Return the [X, Y] coordinate for the center point of the cell that contains the specified text.  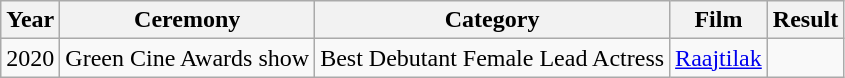
Raajtilak [719, 58]
Film [719, 20]
2020 [30, 58]
Year [30, 20]
Result [805, 20]
Best Debutant Female Lead Actress [492, 58]
Ceremony [188, 20]
Category [492, 20]
Green Cine Awards show [188, 58]
